For the text-containing cell, return its midpoint in [X, Y] coordinate format. 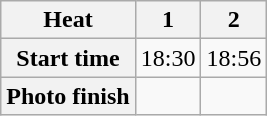
Start time [68, 58]
18:30 [168, 58]
1 [168, 20]
Photo finish [68, 96]
2 [234, 20]
Heat [68, 20]
18:56 [234, 58]
